Return [X, Y] of the center of cell containing provided text 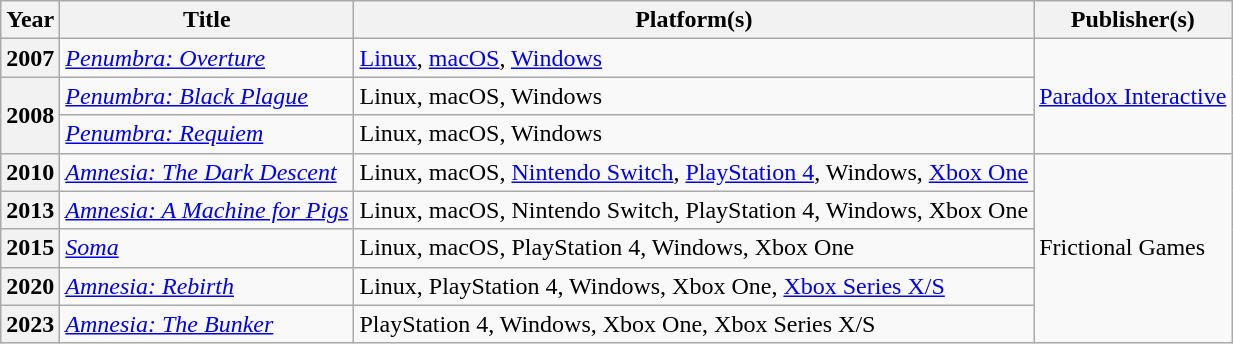
2010 [30, 172]
Amnesia: Rebirth [207, 286]
2023 [30, 324]
2013 [30, 210]
2020 [30, 286]
2008 [30, 115]
Paradox Interactive [1133, 96]
Amnesia: A Machine for Pigs [207, 210]
Penumbra: Requiem [207, 134]
PlayStation 4, Windows, Xbox One, Xbox Series X/S [694, 324]
Amnesia: The Dark Descent [207, 172]
Title [207, 20]
Linux, macOS, PlayStation 4, Windows, Xbox One [694, 248]
Linux, PlayStation 4, Windows, Xbox One, Xbox Series X/S [694, 286]
Amnesia: The Bunker [207, 324]
Year [30, 20]
Platform(s) [694, 20]
Penumbra: Black Plague [207, 96]
2007 [30, 58]
Soma [207, 248]
Frictional Games [1133, 248]
Publisher(s) [1133, 20]
2015 [30, 248]
Penumbra: Overture [207, 58]
